Search for the cell housing the specified text and yield its (X, Y) center coordinate. 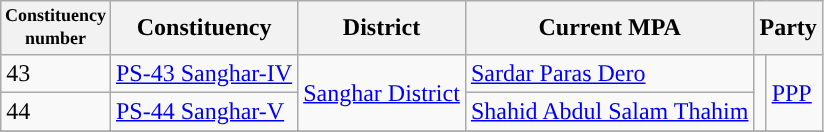
PS-43 Sanghar-IV (204, 73)
PPP (794, 92)
Shahid Abdul Salam Thahim (610, 111)
44 (56, 111)
PS-44 Sanghar-V (204, 111)
Current MPA (610, 28)
Sanghar District (382, 92)
Sardar Paras Dero (610, 73)
Constituency number (56, 28)
District (382, 28)
Constituency (204, 28)
Party (788, 28)
43 (56, 73)
